Output the [X, Y] coordinate of the center of the cell containing the given text.  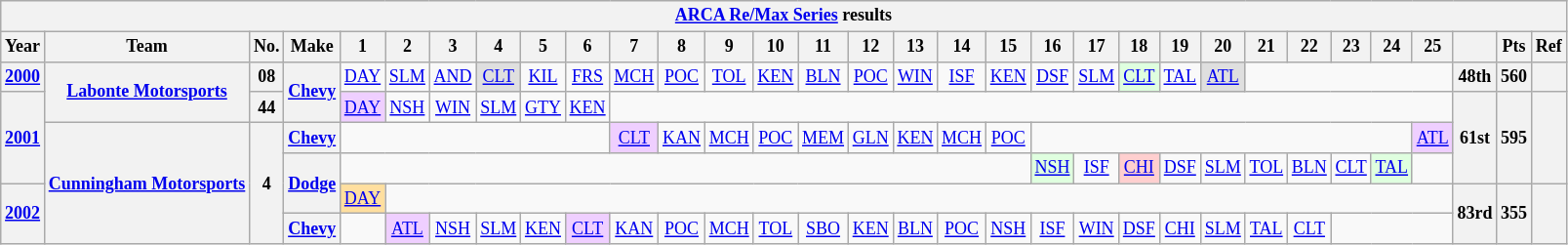
7 [634, 47]
595 [1514, 138]
14 [962, 47]
2002 [23, 214]
25 [1432, 47]
Ref [1548, 47]
13 [915, 47]
44 [267, 107]
48th [1475, 76]
SBO [824, 228]
17 [1097, 47]
Pts [1514, 47]
Labonte Motorsports [146, 92]
No. [267, 47]
GLN [870, 137]
5 [543, 47]
19 [1180, 47]
1 [362, 47]
22 [1309, 47]
12 [870, 47]
9 [729, 47]
2001 [23, 138]
83rd [1475, 214]
Team [146, 47]
560 [1514, 76]
08 [267, 76]
FRS [587, 76]
24 [1391, 47]
61st [1475, 138]
GTY [543, 107]
2 [408, 47]
8 [682, 47]
18 [1139, 47]
11 [824, 47]
2000 [23, 76]
21 [1266, 47]
23 [1350, 47]
Cunningham Motorsports [146, 184]
MEM [824, 137]
KIL [543, 76]
355 [1514, 214]
15 [1008, 47]
Dodge [312, 184]
ARCA Re/Max Series results [784, 16]
3 [453, 47]
6 [587, 47]
10 [776, 47]
16 [1052, 47]
Year [23, 47]
AND [453, 76]
Make [312, 47]
20 [1223, 47]
